Pinpoint the cell where the given text exists, returning its (X, Y) midpoint coordinate. 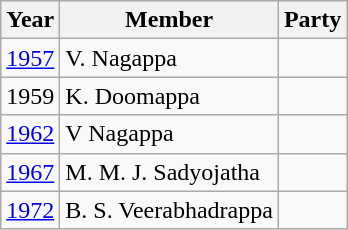
1967 (30, 172)
K. Doomappa (170, 96)
Year (30, 20)
V Nagappa (170, 134)
1972 (30, 210)
Member (170, 20)
V. Nagappa (170, 58)
Party (312, 20)
B. S. Veerabhadrappa (170, 210)
1962 (30, 134)
M. M. J. Sadyojatha (170, 172)
1957 (30, 58)
1959 (30, 96)
